Extract the (x, y) coordinate from the center of the cell holding the provided text.  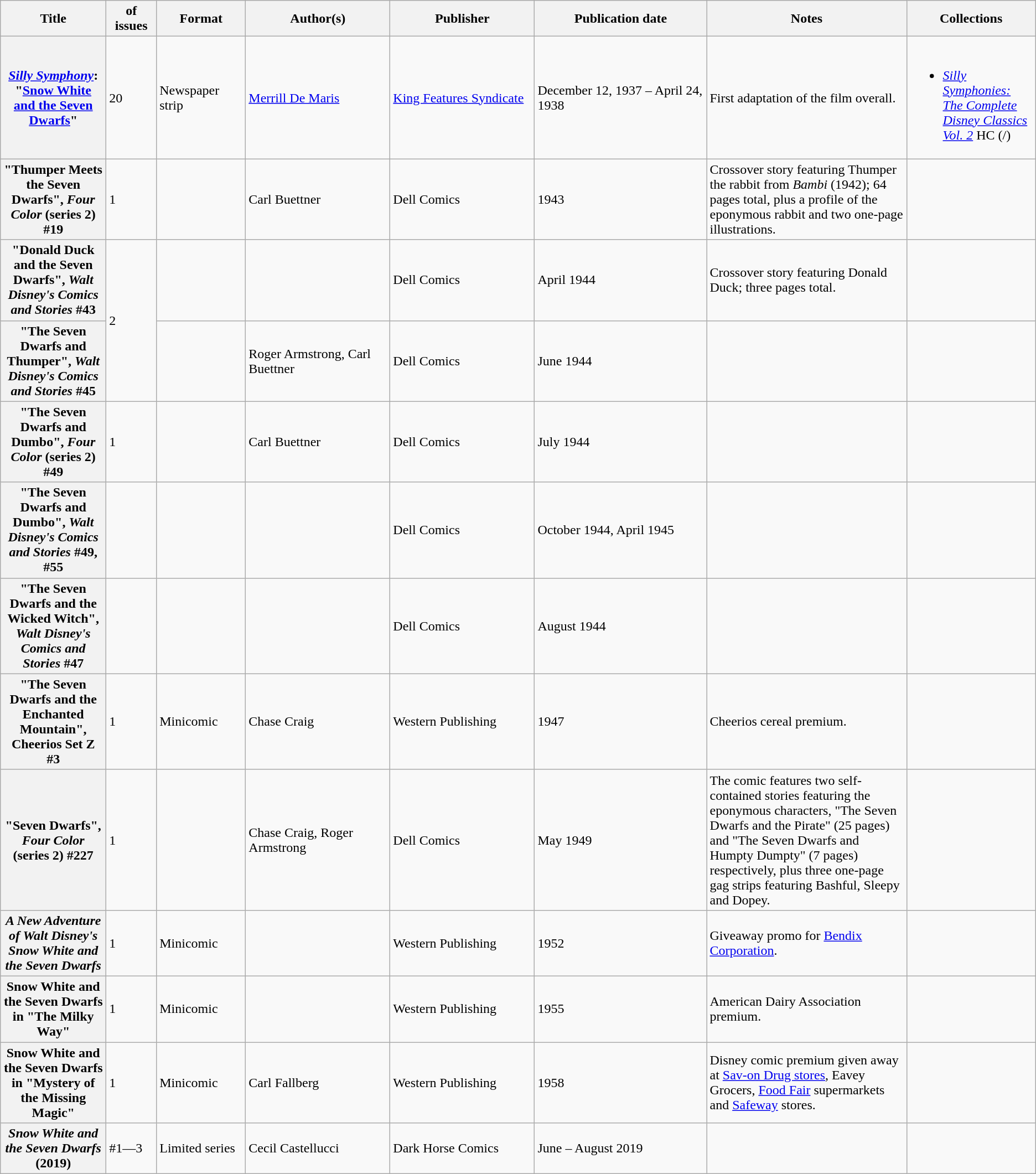
Cheerios cereal premium. (807, 722)
Chase Craig (318, 722)
"The Seven Dwarfs and Dumbo", Four Color (series 2) #49 (53, 442)
Publication date (621, 19)
Silly Symphony: "Snow White and the Seven Dwarfs" (53, 97)
of issues (132, 19)
"The Seven Dwarfs and Thumper", Walt Disney's Comics and Stories #45 (53, 361)
Crossover story featuring Donald Duck; three pages total. (807, 280)
Snow White and the Seven Dwarfs in "The Milky Way" (53, 1008)
"Thumper Meets the Seven Dwarfs", Four Color (series 2) #19 (53, 199)
Collections (971, 19)
American Dairy Association premium. (807, 1008)
Roger Armstrong, Carl Buettner (318, 361)
June – August 2019 (621, 1149)
King Features Syndicate (463, 97)
Carl Fallberg (318, 1082)
Disney comic premium given away at Sav-on Drug stores, Eavey Grocers, Food Fair supermarkets and Safeway stores. (807, 1082)
A New Adventure of Walt Disney's Snow White and the Seven Dwarfs (53, 943)
Publisher (463, 19)
"The Seven Dwarfs and Dumbo", Walt Disney's Comics and Stories #49, #55 (53, 530)
"Seven Dwarfs", Four Color (series 2) #227 (53, 840)
"The Seven Dwarfs and the Enchanted Mountain", Cheerios Set Z #3 (53, 722)
#1—3 (132, 1149)
Title (53, 19)
Silly Symphonies: The Complete Disney Classics Vol. 2 HC (/) (971, 97)
October 1944, April 1945 (621, 530)
June 1944 (621, 361)
"Donald Duck and the Seven Dwarfs", Walt Disney's Comics and Stories #43 (53, 280)
December 12, 1937 – April 24, 1938 (621, 97)
1958 (621, 1082)
Notes (807, 19)
20 (132, 97)
"The Seven Dwarfs and the Wicked Witch", Walt Disney's Comics and Stories #47 (53, 625)
April 1944 (621, 280)
Format (201, 19)
Newspaper strip (201, 97)
2 (132, 320)
Merrill De Maris (318, 97)
Dark Horse Comics (463, 1149)
July 1944 (621, 442)
Author(s) (318, 19)
1947 (621, 722)
Chase Craig, Roger Armstrong (318, 840)
Snow White and the Seven Dwarfs (2019) (53, 1149)
Cecil Castellucci (318, 1149)
1943 (621, 199)
Snow White and the Seven Dwarfs in "Mystery of the Missing Magic" (53, 1082)
1952 (621, 943)
Limited series (201, 1149)
1955 (621, 1008)
August 1944 (621, 625)
First adaptation of the film overall. (807, 97)
Giveaway promo for Bendix Corporation. (807, 943)
May 1949 (621, 840)
